Pinpoint the cell where the given text exists, returning its [X, Y] midpoint coordinate. 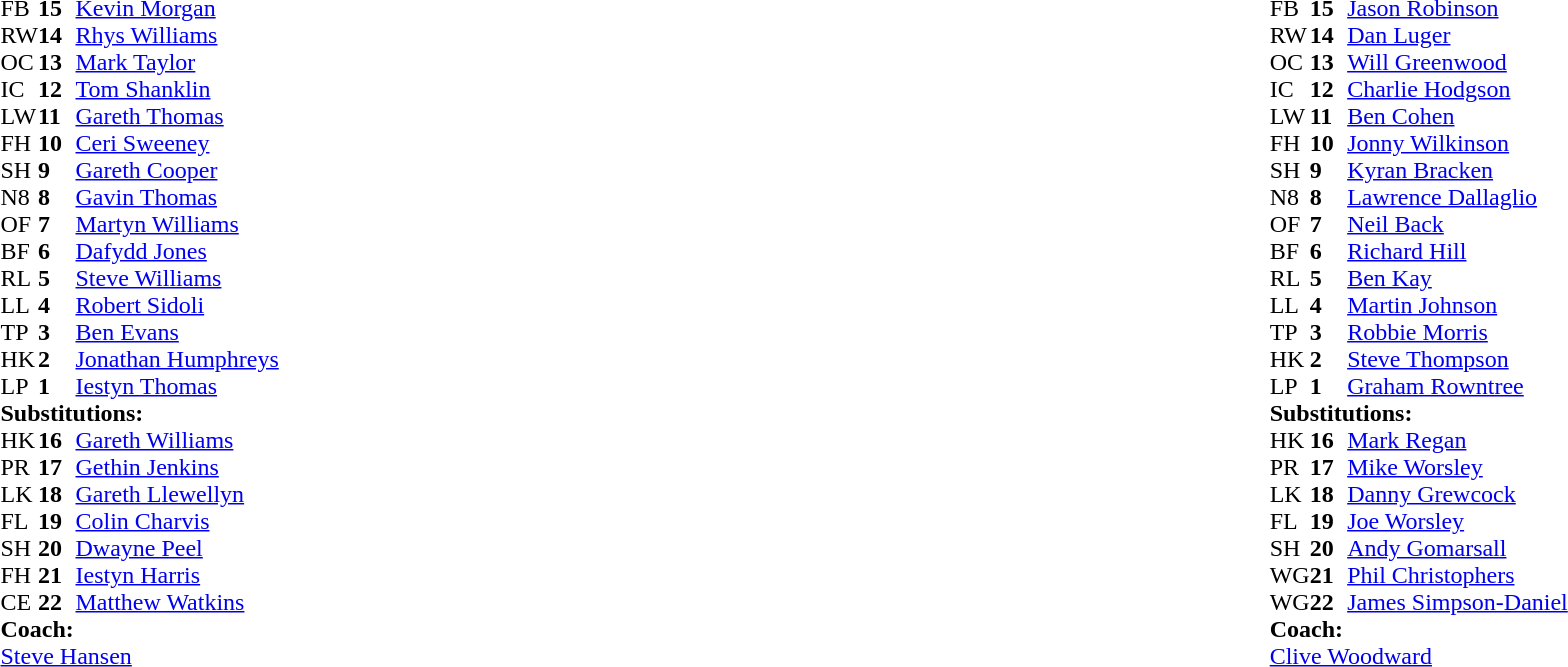
Ben Cohen [1458, 116]
Neil Back [1458, 224]
Ben Evans [178, 332]
Phil Christophers [1458, 576]
Jonathan Humphreys [178, 360]
Mike Worsley [1458, 468]
Dafydd Jones [178, 252]
Richard Hill [1458, 252]
Gareth Llewellyn [178, 494]
James Simpson-Daniel [1458, 602]
Kyran Bracken [1458, 170]
Andy Gomarsall [1458, 548]
Gareth Williams [178, 440]
Mark Taylor [178, 62]
Ceri Sweeney [178, 144]
Dan Luger [1458, 36]
Tom Shanklin [178, 90]
Lawrence Dallaglio [1458, 198]
Iestyn Harris [178, 576]
Colin Charvis [178, 522]
Rhys Williams [178, 36]
Ben Kay [1458, 278]
Mark Regan [1458, 440]
Iestyn Thomas [178, 386]
Robert Sidoli [178, 306]
Jonny Wilkinson [1458, 144]
Graham Rowntree [1458, 386]
Martin Johnson [1458, 306]
Danny Grewcock [1458, 494]
CE [19, 602]
Joe Worsley [1458, 522]
Charlie Hodgson [1458, 90]
Martyn Williams [178, 224]
Will Greenwood [1458, 62]
Gethin Jenkins [178, 468]
Gavin Thomas [178, 198]
Matthew Watkins [178, 602]
Gareth Cooper [178, 170]
Robbie Morris [1458, 332]
Steve Williams [178, 278]
Steve Thompson [1458, 360]
Gareth Thomas [178, 116]
Dwayne Peel [178, 548]
